For the text-containing cell, return its midpoint in (x, y) coordinate format. 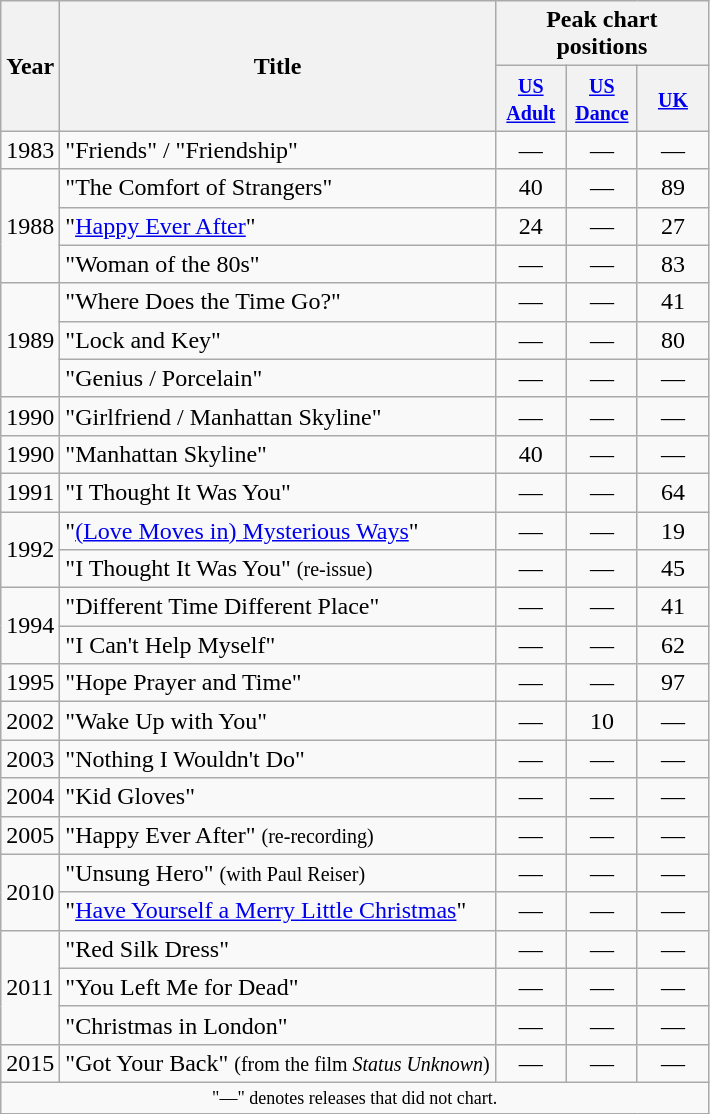
62 (672, 645)
"Lock and Key" (278, 340)
"I Can't Help Myself" (278, 645)
"Nothing I Wouldn't Do" (278, 759)
1995 (30, 683)
"(Love Moves in) Mysterious Ways" (278, 531)
2005 (30, 835)
US Dance (602, 98)
"Kid Gloves" (278, 797)
"Happy Ever After" (re-recording) (278, 835)
89 (672, 188)
2010 (30, 892)
97 (672, 683)
1994 (30, 626)
"Christmas in London" (278, 1025)
"I Thought It Was You" (278, 492)
45 (672, 569)
80 (672, 340)
"You Left Me for Dead" (278, 987)
"Have Yourself a Merry Little Christmas" (278, 911)
UK (672, 98)
Year (30, 66)
1992 (30, 550)
2011 (30, 987)
"—" denotes releases that did not chart. (355, 1098)
64 (672, 492)
1991 (30, 492)
"Unsung Hero" (with Paul Reiser) (278, 873)
"Girlfriend / Manhattan Skyline" (278, 416)
24 (530, 226)
"Where Does the Time Go?" (278, 302)
"Manhattan Skyline" (278, 454)
19 (672, 531)
Peak chart positions (602, 34)
Title (278, 66)
10 (602, 721)
83 (672, 264)
2002 (30, 721)
"Genius / Porcelain" (278, 378)
"I Thought It Was You" (re-issue) (278, 569)
1989 (30, 340)
27 (672, 226)
"Got Your Back" (from the film Status Unknown) (278, 1063)
"Different Time Different Place" (278, 607)
2015 (30, 1063)
2003 (30, 759)
"Woman of the 80s" (278, 264)
1988 (30, 226)
"Friends" / "Friendship" (278, 150)
"Red Silk Dress" (278, 949)
US Adult (530, 98)
1983 (30, 150)
"Hope Prayer and Time" (278, 683)
"The Comfort of Strangers" (278, 188)
2004 (30, 797)
"Happy Ever After" (278, 226)
"Wake Up with You" (278, 721)
